Determine the [X, Y] coordinate at the center of the cell enclosing the given text.  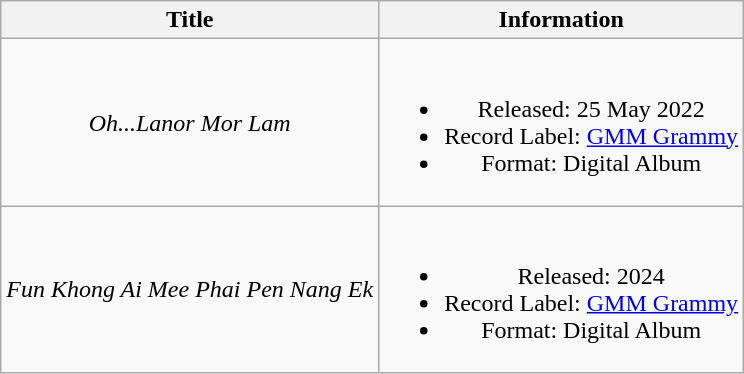
Oh...Lanor Mor Lam [190, 122]
Released: 25 May 2022Record Label: GMM GrammyFormat: Digital Album [562, 122]
Information [562, 20]
Released: 2024Record Label: GMM GrammyFormat: Digital Album [562, 290]
Fun Khong Ai Mee Phai Pen Nang Ek [190, 290]
Title [190, 20]
